Determine the (x, y) coordinate at the center of the cell enclosing the given text.  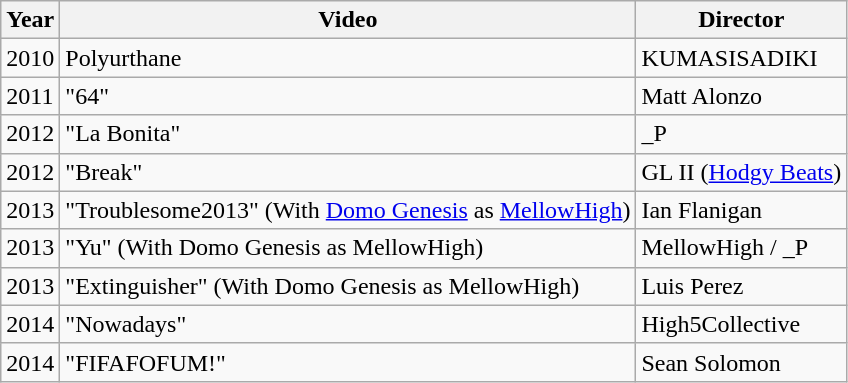
"Break" (348, 172)
GL II (Hodgy Beats) (742, 172)
"FIFAFOFUM!" (348, 362)
"Yu" (With Domo Genesis as MellowHigh) (348, 248)
KUMASISADIKI (742, 58)
Year (30, 20)
2011 (30, 96)
2010 (30, 58)
"64" (348, 96)
"Extinguisher" (With Domo Genesis as MellowHigh) (348, 286)
Matt Alonzo (742, 96)
"La Bonita" (348, 134)
Video (348, 20)
_P (742, 134)
Director (742, 20)
High5Collective (742, 324)
Sean Solomon (742, 362)
"Nowadays" (348, 324)
MellowHigh / _P (742, 248)
Ian Flanigan (742, 210)
Polyurthane (348, 58)
"Troublesome2013" (With Domo Genesis as MellowHigh) (348, 210)
Luis Perez (742, 286)
